Extract the (x, y) coordinate from the center of the cell holding the provided text.  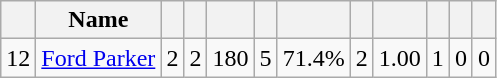
5 (266, 58)
1 (438, 58)
Ford Parker (98, 58)
12 (18, 58)
1.00 (400, 58)
180 (230, 58)
71.4% (314, 58)
Name (98, 20)
